Capture the cell that displays the provided text and extract its (x, y) central coordinate. 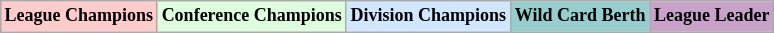
Conference Champions (252, 16)
League Leader (712, 16)
League Champions (78, 16)
Wild Card Berth (580, 16)
Division Champions (428, 16)
